Identify which cell holds the provided text, then report its [X, Y] central coordinate. 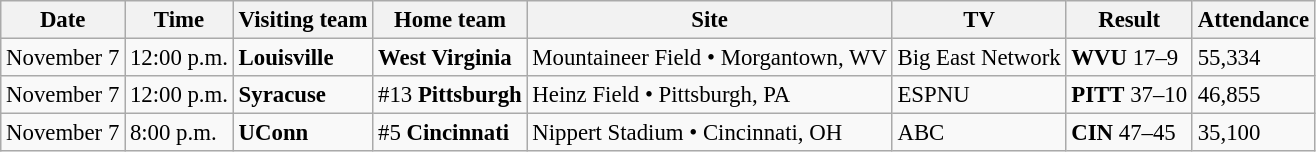
Visiting team [302, 20]
Date [63, 20]
#5 Cincinnati [450, 133]
WVU 17–9 [1129, 58]
Result [1129, 20]
Syracuse [302, 95]
PITT 37–10 [1129, 95]
#13 Pittsburgh [450, 95]
Louisville [302, 58]
Attendance [1253, 20]
Home team [450, 20]
8:00 p.m. [180, 133]
Site [710, 20]
West Virginia [450, 58]
Big East Network [979, 58]
35,100 [1253, 133]
ABC [979, 133]
UConn [302, 133]
Time [180, 20]
55,334 [1253, 58]
TV [979, 20]
46,855 [1253, 95]
ESPNU [979, 95]
Heinz Field • Pittsburgh, PA [710, 95]
Nippert Stadium • Cincinnati, OH [710, 133]
CIN 47–45 [1129, 133]
Mountaineer Field • Morgantown, WV [710, 58]
